Capture the cell that displays the provided text and extract its [x, y] central coordinate. 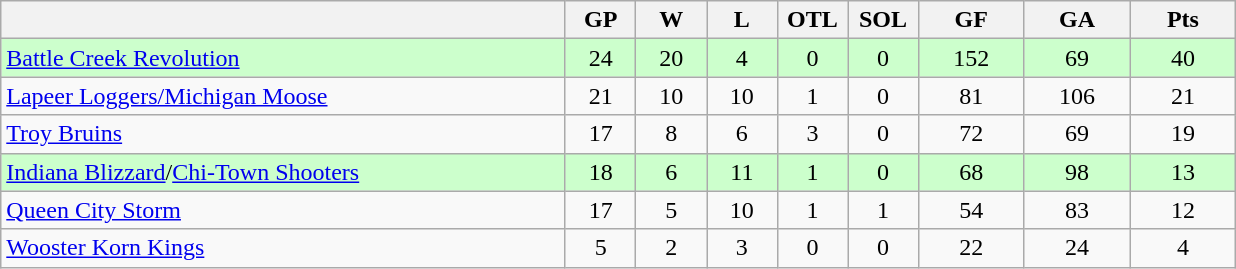
83 [1077, 210]
Indiana Blizzard/Chi-Town Shooters [284, 172]
Queen City Storm [284, 210]
152 [971, 58]
11 [742, 172]
19 [1183, 134]
Troy Bruins [284, 134]
2 [672, 248]
Lapeer Loggers/Michigan Moose [284, 96]
40 [1183, 58]
GF [971, 20]
20 [672, 58]
L [742, 20]
13 [1183, 172]
22 [971, 248]
W [672, 20]
106 [1077, 96]
GA [1077, 20]
72 [971, 134]
98 [1077, 172]
SOL [884, 20]
68 [971, 172]
GP [600, 20]
18 [600, 172]
OTL [812, 20]
54 [971, 210]
8 [672, 134]
Wooster Korn Kings [284, 248]
12 [1183, 210]
81 [971, 96]
Battle Creek Revolution [284, 58]
Pts [1183, 20]
